Find where the given text appears and provide that cell's center as (X, Y) coordinate. 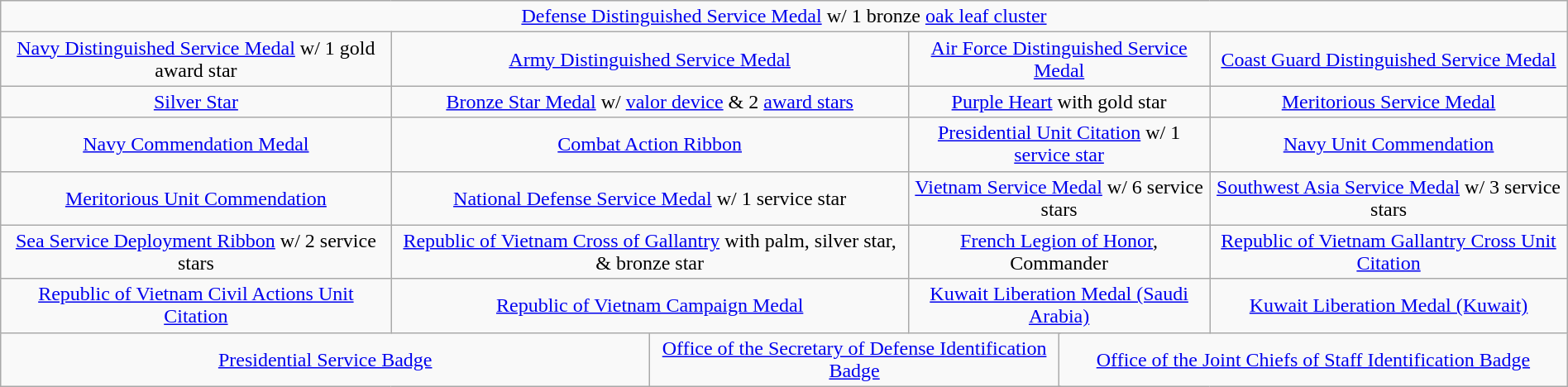
Combat Action Ribbon (650, 144)
Navy Commendation Medal (196, 144)
Presidential Unit Citation w/ 1 service star (1059, 144)
Southwest Asia Service Medal w/ 3 service stars (1389, 198)
Sea Service Deployment Ribbon w/ 2 service stars (196, 251)
Coast Guard Distinguished Service Medal (1389, 60)
National Defense Service Medal w/ 1 service star (650, 198)
Office of the Secretary of Defense Identification Badge (855, 359)
Meritorious Unit Commendation (196, 198)
Kuwait Liberation Medal (Saudi Arabia) (1059, 306)
Purple Heart with gold star (1059, 102)
Republic of Vietnam Cross of Gallantry with palm, silver star, & bronze star (650, 251)
Army Distinguished Service Medal (650, 60)
Meritorious Service Medal (1389, 102)
Republic of Vietnam Campaign Medal (650, 306)
Vietnam Service Medal w/ 6 service stars (1059, 198)
Navy Distinguished Service Medal w/ 1 gold award star (196, 60)
Office of the Joint Chiefs of Staff Identification Badge (1313, 359)
Presidential Service Badge (326, 359)
Silver Star (196, 102)
Republic of Vietnam Civil Actions Unit Citation (196, 306)
Republic of Vietnam Gallantry Cross Unit Citation (1389, 251)
Defense Distinguished Service Medal w/ 1 bronze oak leaf cluster (784, 17)
Navy Unit Commendation (1389, 144)
Bronze Star Medal w/ valor device & 2 award stars (650, 102)
French Legion of Honor, Commander (1059, 251)
Air Force Distinguished Service Medal (1059, 60)
Kuwait Liberation Medal (Kuwait) (1389, 306)
